From the cell containing the given text, extract its center point as [X, Y] coordinate. 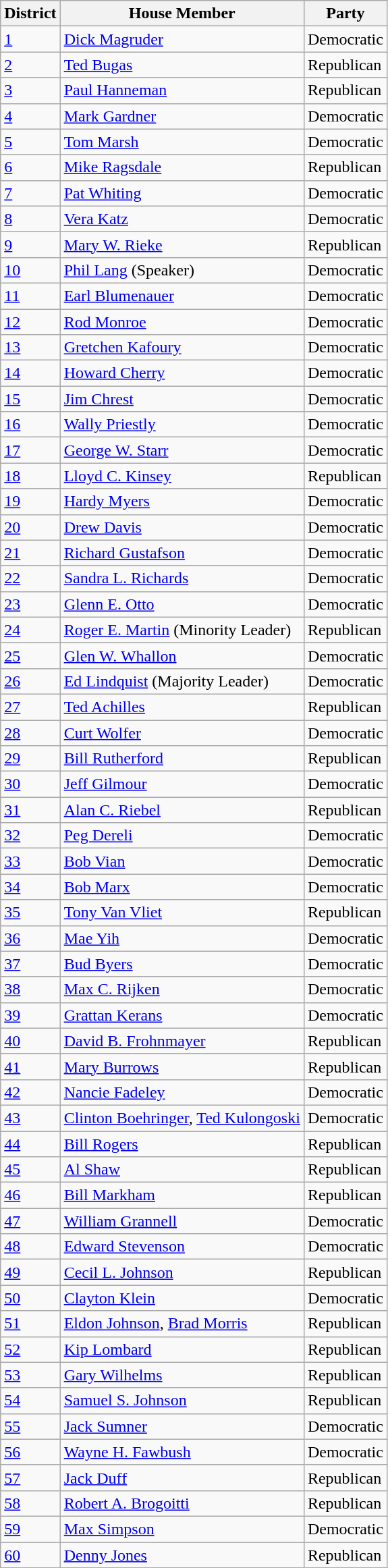
6 [30, 167]
Howard Cherry [182, 373]
House Member [182, 13]
19 [30, 502]
23 [30, 604]
Glenn E. Otto [182, 604]
Samuel S. Johnson [182, 1401]
David B. Frohnmayer [182, 1041]
37 [30, 964]
55 [30, 1426]
27 [30, 707]
56 [30, 1452]
13 [30, 348]
Alan C. Riebel [182, 810]
1 [30, 39]
Hardy Myers [182, 502]
Bob Marx [182, 887]
32 [30, 836]
41 [30, 1066]
Glen W. Whallon [182, 655]
45 [30, 1170]
9 [30, 244]
60 [30, 1555]
Bob Vian [182, 861]
38 [30, 990]
Gary Wilhelms [182, 1375]
Jim Chrest [182, 399]
Dick Magruder [182, 39]
15 [30, 399]
3 [30, 90]
Curt Wolfer [182, 732]
16 [30, 425]
5 [30, 142]
44 [30, 1144]
Tony Van Vliet [182, 913]
59 [30, 1529]
Max C. Rijken [182, 990]
Sandra L. Richards [182, 578]
36 [30, 938]
25 [30, 655]
Roger E. Martin (Minority Leader) [182, 630]
52 [30, 1349]
Max Simpson [182, 1529]
35 [30, 913]
Paul Hanneman [182, 90]
48 [30, 1247]
George W. Starr [182, 450]
Bill Markham [182, 1195]
30 [30, 784]
Clinton Boehringer, Ted Kulongoski [182, 1118]
Wally Priestly [182, 425]
28 [30, 732]
29 [30, 759]
34 [30, 887]
Cecil L. Johnson [182, 1272]
Bill Rogers [182, 1144]
Nancie Fadeley [182, 1092]
Edward Stevenson [182, 1247]
Jeff Gilmour [182, 784]
Eldon Johnson, Brad Morris [182, 1324]
Wayne H. Fawbush [182, 1452]
Earl Blumenauer [182, 296]
4 [30, 116]
Mark Gardner [182, 116]
50 [30, 1298]
Richard Gustafson [182, 553]
2 [30, 65]
24 [30, 630]
22 [30, 578]
Peg Dereli [182, 836]
33 [30, 861]
14 [30, 373]
Mike Ragsdale [182, 167]
Mae Yih [182, 938]
Mary Burrows [182, 1066]
Party [345, 13]
Clayton Klein [182, 1298]
Jack Duff [182, 1478]
57 [30, 1478]
Drew Davis [182, 527]
51 [30, 1324]
46 [30, 1195]
Kip Lombard [182, 1349]
William Grannell [182, 1221]
Rod Monroe [182, 322]
Al Shaw [182, 1170]
47 [30, 1221]
42 [30, 1092]
District [30, 13]
53 [30, 1375]
Tom Marsh [182, 142]
40 [30, 1041]
Pat Whiting [182, 193]
Grattan Kerans [182, 1015]
Phil Lang (Speaker) [182, 270]
Gretchen Kafoury [182, 348]
54 [30, 1401]
10 [30, 270]
Jack Sumner [182, 1426]
17 [30, 450]
Denny Jones [182, 1555]
Bud Byers [182, 964]
18 [30, 476]
26 [30, 681]
39 [30, 1015]
Ted Bugas [182, 65]
Ted Achilles [182, 707]
11 [30, 296]
Lloyd C. Kinsey [182, 476]
Vera Katz [182, 219]
Robert A. Brogoitti [182, 1503]
43 [30, 1118]
20 [30, 527]
Ed Lindquist (Majority Leader) [182, 681]
8 [30, 219]
12 [30, 322]
21 [30, 553]
31 [30, 810]
58 [30, 1503]
Mary W. Rieke [182, 244]
7 [30, 193]
Bill Rutherford [182, 759]
49 [30, 1272]
